Capture the cell that displays the provided text and extract its (X, Y) central coordinate. 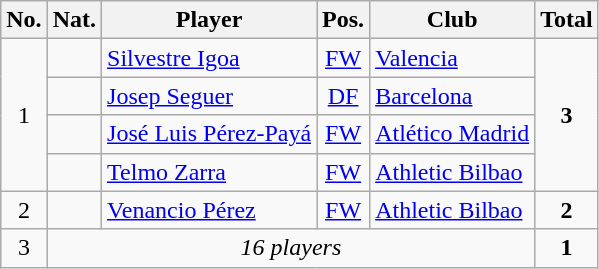
Pos. (344, 20)
Valencia (452, 58)
Player (210, 20)
Nat. (74, 20)
16 players (291, 248)
Venancio Pérez (210, 210)
José Luis Pérez-Payá (210, 134)
Barcelona (452, 96)
Telmo Zarra (210, 172)
DF (344, 96)
No. (24, 20)
Total (567, 20)
Josep Seguer (210, 96)
Atlético Madrid (452, 134)
Club (452, 20)
Silvestre Igoa (210, 58)
